Extract the [X, Y] coordinate from the center of the cell holding the provided text.  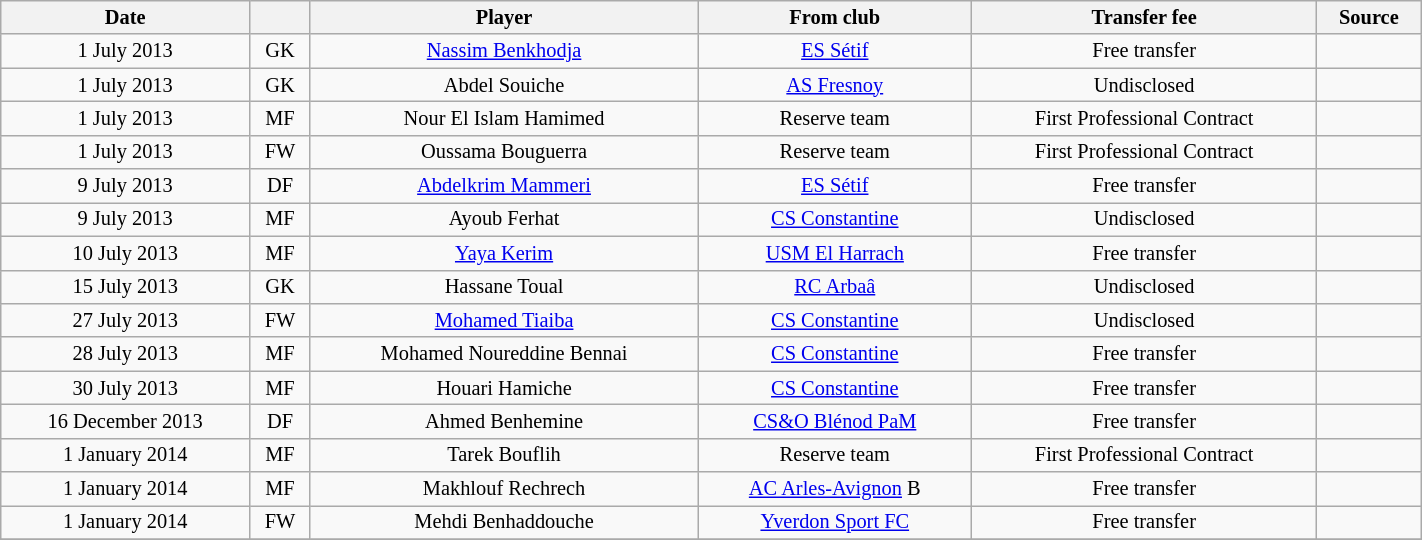
27 July 2013 [126, 320]
Nour El Islam Hamimed [504, 118]
Mohamed Tiaiba [504, 320]
USM El Harrach [835, 253]
Nassim Benkhodja [504, 51]
Hassane Toual [504, 287]
Player [504, 17]
Oussama Bouguerra [504, 152]
AS Fresnoy [835, 85]
From club [835, 17]
10 July 2013 [126, 253]
15 July 2013 [126, 287]
Mehdi Benhaddouche [504, 522]
28 July 2013 [126, 354]
Makhlouf Rechrech [504, 489]
Abdel Souiche [504, 85]
Source [1370, 17]
Yaya Kerim [504, 253]
Date [126, 17]
Ayoub Ferhat [504, 219]
Yverdon Sport FC [835, 522]
Houari Hamiche [504, 388]
Transfer fee [1144, 17]
Ahmed Benhemine [504, 421]
Abdelkrim Mammeri [504, 186]
AC Arles-Avignon B [835, 489]
RC Arbaâ [835, 287]
16 December 2013 [126, 421]
Mohamed Noureddine Bennai [504, 354]
CS&O Blénod PaM [835, 421]
Tarek Bouflih [504, 455]
30 July 2013 [126, 388]
